From the cell containing the given text, extract its center point as [X, Y] coordinate. 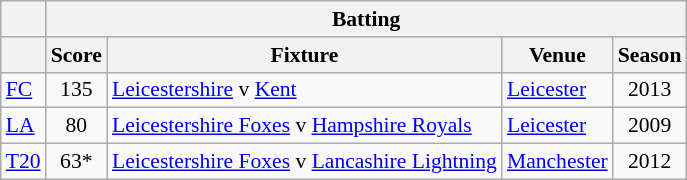
FC [24, 90]
Score [76, 55]
80 [76, 126]
Leicestershire Foxes v Hampshire Royals [304, 126]
Venue [558, 55]
2013 [650, 90]
Season [650, 55]
63* [76, 162]
2012 [650, 162]
Fixture [304, 55]
2009 [650, 126]
Batting [366, 19]
Leicestershire Foxes v Lancashire Lightning [304, 162]
Manchester [558, 162]
T20 [24, 162]
135 [76, 90]
Leicestershire v Kent [304, 90]
LA [24, 126]
